Output the (X, Y) coordinate of the center of the cell containing the given text.  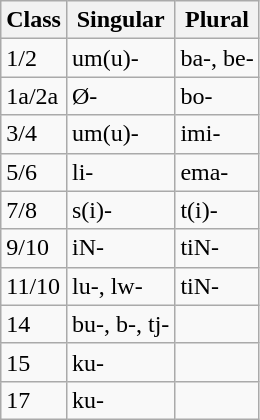
ba-, be- (217, 58)
iN- (120, 248)
bu-, b-, tj- (120, 324)
11/10 (34, 286)
lu-, lw- (120, 286)
Plural (217, 20)
ema- (217, 172)
li- (120, 172)
Singular (120, 20)
bo- (217, 96)
3/4 (34, 134)
Ø- (120, 96)
t(i)- (217, 210)
1/2 (34, 58)
s(i)- (120, 210)
14 (34, 324)
1a/2a (34, 96)
15 (34, 362)
Class (34, 20)
5/6 (34, 172)
17 (34, 400)
imi- (217, 134)
7/8 (34, 210)
9/10 (34, 248)
